Return the [X, Y] coordinate for the center point of the cell that contains the specified text.  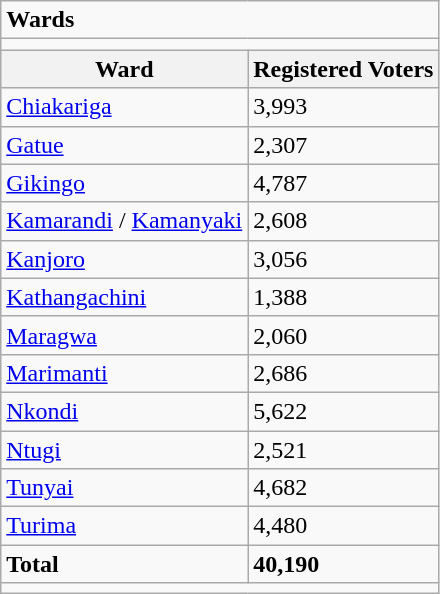
Kamarandi / Kamanyaki [124, 221]
Nkondi [124, 411]
Kathangachini [124, 297]
2,686 [344, 373]
3,056 [344, 259]
4,682 [344, 488]
Wards [220, 20]
Gikingo [124, 183]
Marimanti [124, 373]
5,622 [344, 411]
Turima [124, 526]
Gatue [124, 145]
4,787 [344, 183]
Maragwa [124, 335]
40,190 [344, 564]
2,521 [344, 449]
2,608 [344, 221]
Total [124, 564]
Registered Voters [344, 69]
2,307 [344, 145]
1,388 [344, 297]
Ntugi [124, 449]
Tunyai [124, 488]
4,480 [344, 526]
Kanjoro [124, 259]
Chiakariga [124, 107]
3,993 [344, 107]
Ward [124, 69]
2,060 [344, 335]
